Capture the cell that displays the provided text and extract its [x, y] central coordinate. 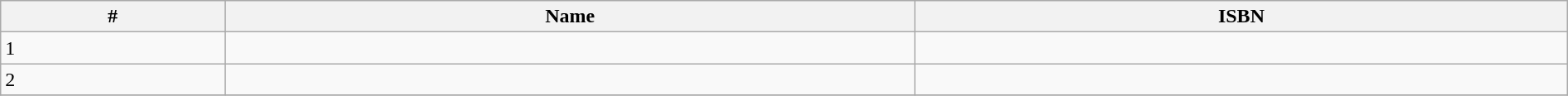
2 [112, 79]
# [112, 17]
ISBN [1242, 17]
1 [112, 48]
Name [571, 17]
